Extract the [X, Y] coordinate from the center of the cell holding the provided text.  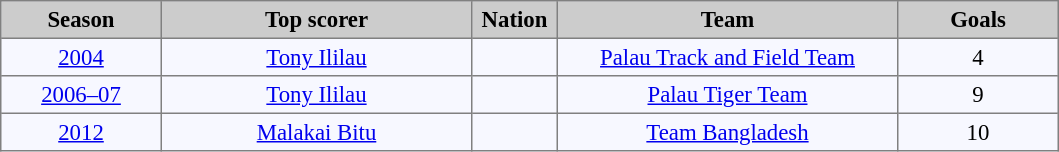
4 [978, 57]
2006–07 [81, 95]
Palau Track and Field Team [727, 57]
Nation [515, 20]
Goals [978, 20]
Palau Tiger Team [727, 95]
Team [727, 20]
2012 [81, 132]
Top scorer [316, 20]
Malakai Bitu [316, 132]
2004 [81, 57]
9 [978, 95]
Season [81, 20]
Team Bangladesh [727, 132]
10 [978, 132]
